Output the [X, Y] coordinate of the center of the cell containing the given text.  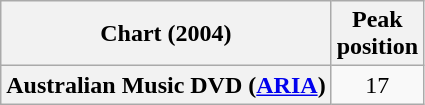
17 [377, 85]
Chart (2004) [166, 34]
Australian Music DVD (ARIA) [166, 85]
Peakposition [377, 34]
